Output the (X, Y) coordinate of the center of the cell containing the given text.  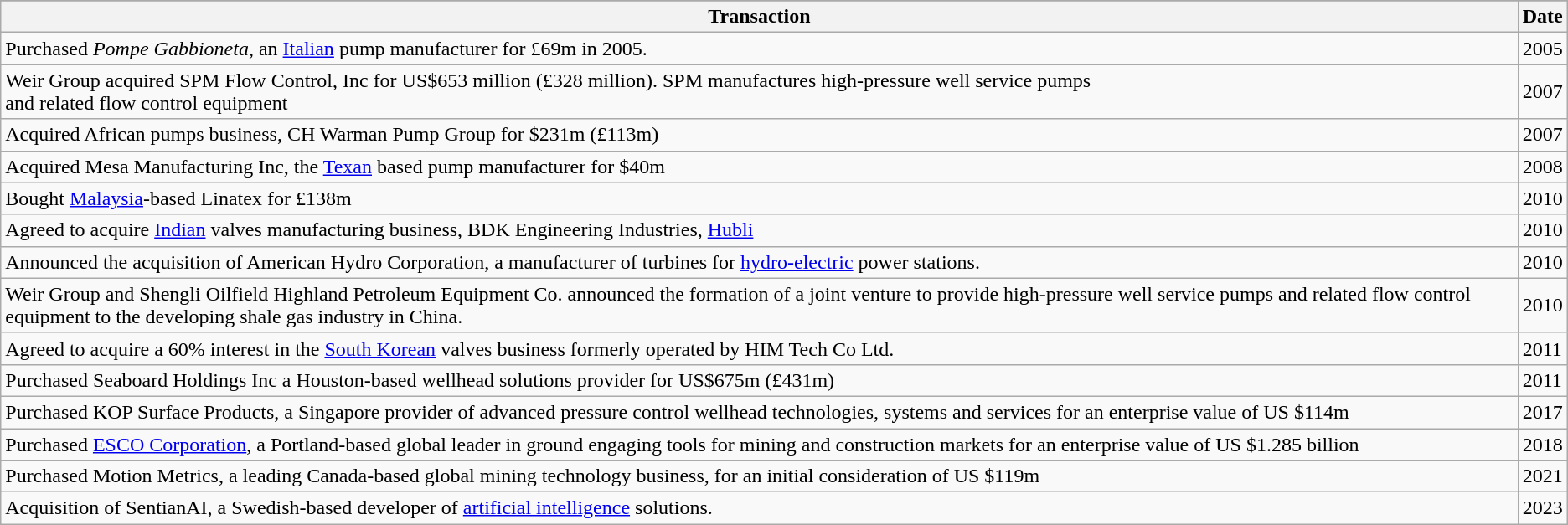
2023 (1543, 508)
Purchased Motion Metrics, a leading Canada-based global mining technology business, for an initial consideration of US $119m (759, 476)
2008 (1543, 167)
2021 (1543, 476)
Acquired Mesa Manufacturing Inc, the Texan based pump manufacturer for $40m (759, 167)
2005 (1543, 49)
Transaction (759, 17)
Agreed to acquire a 60% interest in the South Korean valves business formerly operated by HIM Tech Co Ltd. (759, 348)
Bought Malaysia-based Linatex for £138m (759, 198)
Acquired African pumps business, CH Warman Pump Group for $231m (£113m) (759, 135)
Date (1543, 17)
2017 (1543, 412)
Agreed to acquire Indian valves manufacturing business, BDK Engineering Industries, Hubli (759, 230)
2018 (1543, 445)
Acquisition of SentianAI, a Swedish-based developer of artificial intelligence solutions. (759, 508)
Purchased Seaboard Holdings Inc a Houston-based wellhead solutions provider for US$675m (£431m) (759, 380)
Announced the acquisition of American Hydro Corporation, a manufacturer of turbines for hydro-electric power stations. (759, 262)
Purchased Pompe Gabbioneta, an Italian pump manufacturer for £69m in 2005. (759, 49)
